Search for the cell housing the specified text and yield its (X, Y) center coordinate. 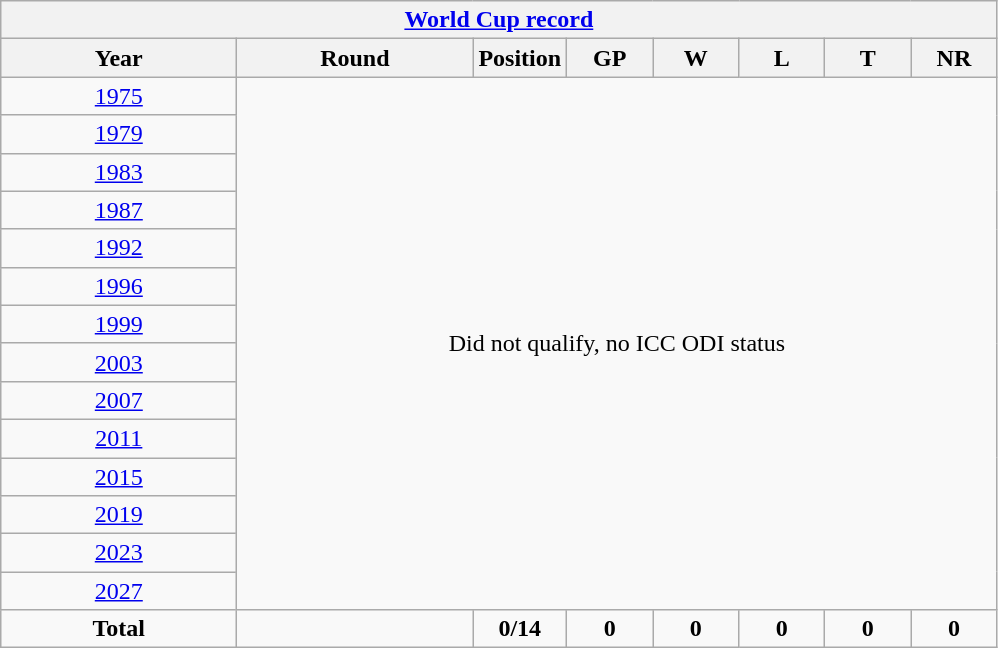
2027 (119, 591)
1996 (119, 286)
Year (119, 58)
1987 (119, 210)
L (782, 58)
1999 (119, 324)
2007 (119, 400)
T (868, 58)
1983 (119, 172)
Round (355, 58)
NR (954, 58)
GP (610, 58)
1975 (119, 96)
Position (520, 58)
0/14 (520, 629)
Total (119, 629)
World Cup record (499, 20)
Did not qualify, no ICC ODI status (617, 344)
1979 (119, 134)
2015 (119, 477)
2023 (119, 553)
2019 (119, 515)
1992 (119, 248)
W (696, 58)
2003 (119, 362)
2011 (119, 438)
